Determine the [x, y] coordinate at the center of the cell enclosing the given text.  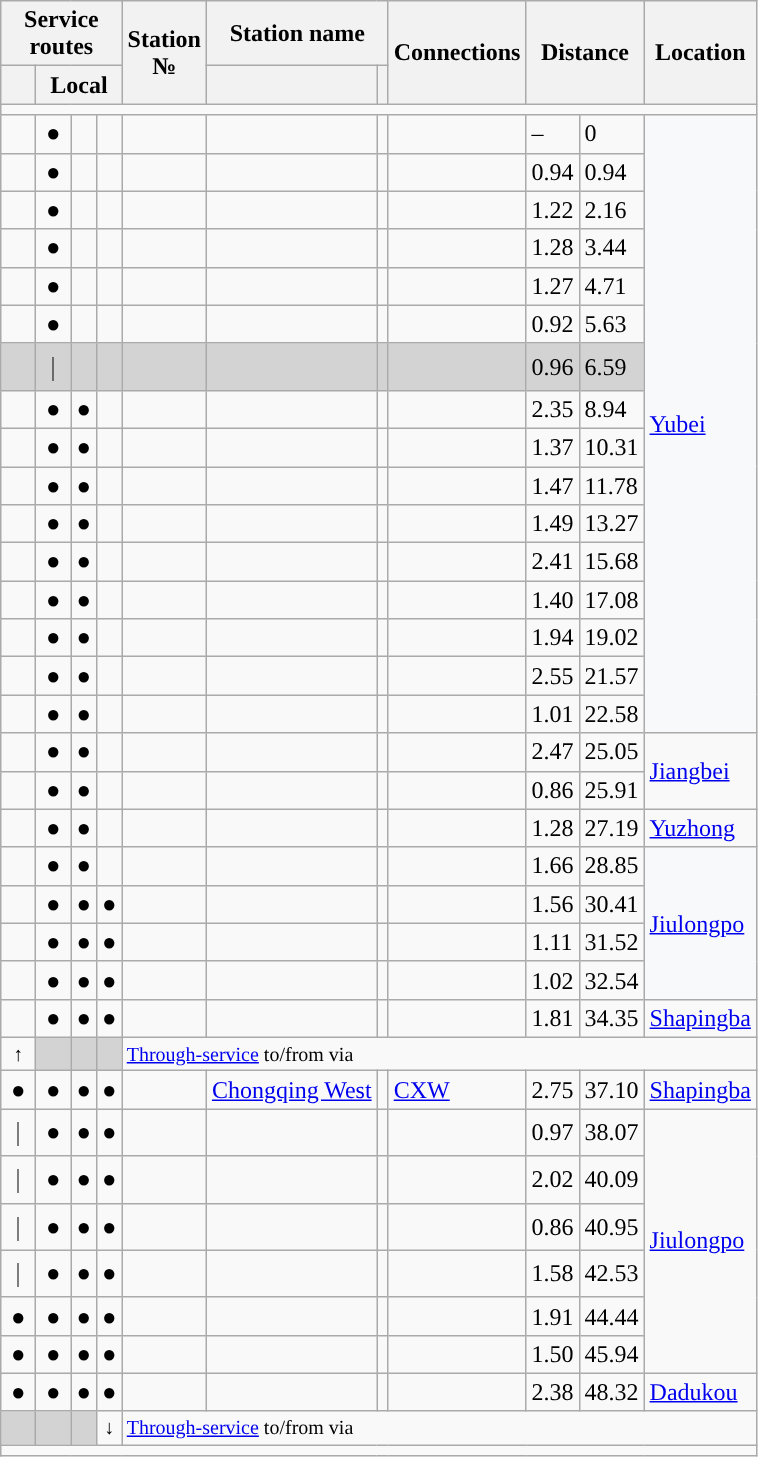
2.02 [552, 1180]
19.02 [612, 638]
40.09 [612, 1180]
21.57 [612, 676]
22.58 [612, 714]
Distance [585, 52]
– [552, 134]
2.75 [552, 1090]
Station name [297, 34]
Dadukou [700, 1392]
30.41 [612, 904]
4.71 [612, 286]
15.68 [612, 562]
1.11 [552, 942]
45.94 [612, 1354]
48.32 [612, 1392]
1.49 [552, 524]
2.16 [612, 210]
31.52 [612, 942]
1.01 [552, 714]
Local [79, 85]
1.27 [552, 286]
2.35 [552, 409]
Jiangbei [700, 771]
10.31 [612, 447]
11.78 [612, 485]
1.50 [552, 1354]
1.58 [552, 1274]
↓ [109, 1428]
32.54 [612, 980]
5.63 [612, 324]
38.07 [612, 1132]
Serviceroutes [62, 34]
25.91 [612, 790]
Yuzhong [700, 828]
42.53 [612, 1274]
1.81 [552, 1018]
0.96 [552, 366]
0 [612, 134]
27.19 [612, 828]
1.37 [552, 447]
25.05 [612, 752]
17.08 [612, 600]
1.91 [552, 1316]
2.47 [552, 752]
1.66 [552, 866]
Location [700, 52]
3.44 [612, 248]
↑ [18, 1054]
1.47 [552, 485]
2.41 [552, 562]
CXW [457, 1090]
2.55 [552, 676]
1.56 [552, 904]
Station№ [164, 52]
6.59 [612, 366]
44.44 [612, 1316]
37.10 [612, 1090]
28.85 [612, 866]
1.40 [552, 600]
Connections [457, 52]
34.35 [612, 1018]
1.02 [552, 980]
Yubei [700, 424]
0.97 [552, 1132]
1.22 [552, 210]
8.94 [612, 409]
0.92 [552, 324]
1.94 [552, 638]
13.27 [612, 524]
Chongqing West [292, 1090]
40.95 [612, 1226]
2.38 [552, 1392]
